From the cell containing the given text, extract its center point as [x, y] coordinate. 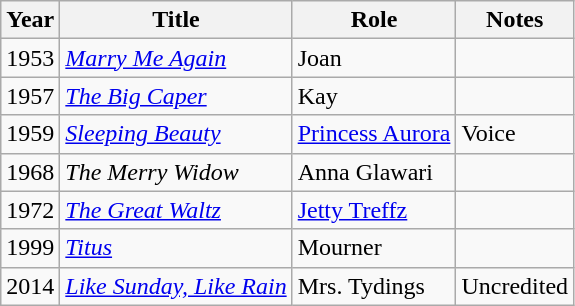
The Merry Widow [176, 172]
2014 [30, 286]
1999 [30, 248]
Mrs. Tydings [374, 286]
Notes [515, 20]
Princess Aurora [374, 134]
1972 [30, 210]
Joan [374, 58]
Title [176, 20]
1968 [30, 172]
Like Sunday, Like Rain [176, 286]
Titus [176, 248]
1953 [30, 58]
Kay [374, 96]
Voice [515, 134]
Anna Glawari [374, 172]
Sleeping Beauty [176, 134]
1959 [30, 134]
Role [374, 20]
Year [30, 20]
Marry Me Again [176, 58]
Uncredited [515, 286]
1957 [30, 96]
The Big Caper [176, 96]
Jetty Treffz [374, 210]
Mourner [374, 248]
The Great Waltz [176, 210]
